Extract the [X, Y] coordinate from the center of the cell holding the provided text.  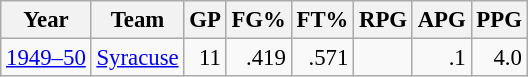
Year [46, 20]
RPG [384, 20]
.571 [322, 58]
4.0 [499, 58]
Syracuse [138, 58]
.1 [442, 58]
Team [138, 20]
1949–50 [46, 58]
APG [442, 20]
GP [205, 20]
PPG [499, 20]
FG% [258, 20]
.419 [258, 58]
FT% [322, 20]
11 [205, 58]
